Capture the cell that displays the provided text and extract its (x, y) central coordinate. 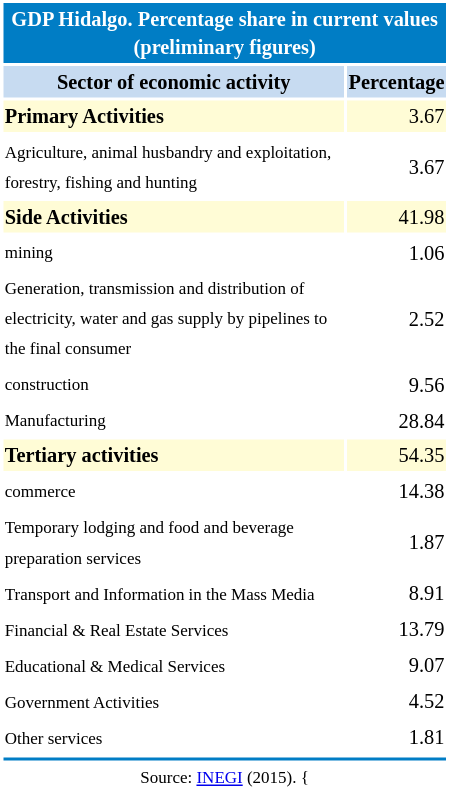
Educational & Medical Services (174, 666)
Generation, transmission and distribution of electricity, water and gas supply by pipelines to the final consumer (174, 318)
28.84 (396, 420)
1.87 (396, 542)
9.56 (396, 384)
41.98 (396, 217)
54.35 (396, 456)
1.06 (396, 252)
Transport and Information in the Mass Media (174, 594)
Agriculture, animal husbandry and exploitation, forestry, fishing and hunting (174, 166)
Manufacturing (174, 420)
4.52 (396, 702)
Tertiary activities (174, 456)
commerce (174, 492)
9.07 (396, 666)
2.52 (396, 318)
Financial & Real Estate Services (174, 630)
Side Activities (174, 217)
mining (174, 252)
Primary Activities (174, 117)
14.38 (396, 492)
1.81 (396, 738)
GDP Hidalgo. Percentage share in current values (preliminary figures) (224, 33)
Sector of economic activity (174, 82)
Temporary lodging and food and beverage preparation services (174, 542)
Government Activities (174, 702)
8.91 (396, 594)
13.79 (396, 630)
Percentage (396, 82)
Other services (174, 738)
Source: INEGI (2015). { (224, 775)
construction (174, 384)
